Return [x, y] of the center of cell containing provided text 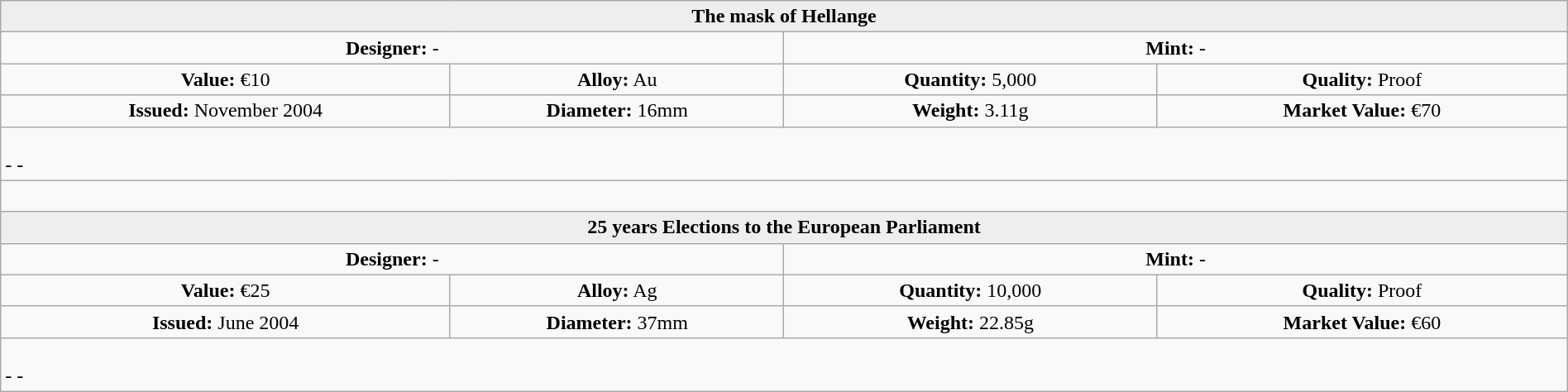
Alloy: Au [617, 79]
Quantity: 5,000 [971, 79]
Issued: June 2004 [226, 322]
Alloy: Ag [617, 290]
Weight: 22.85g [971, 322]
Diameter: 37mm [617, 322]
Value: €25 [226, 290]
Weight: 3.11g [971, 111]
25 years Elections to the European Parliament [784, 227]
Market Value: €70 [1363, 111]
Value: €10 [226, 79]
Diameter: 16mm [617, 111]
Quantity: 10,000 [971, 290]
Market Value: €60 [1363, 322]
The mask of Hellange [784, 17]
Issued: November 2004 [226, 111]
